Determine the (x, y) coordinate at the center of the cell enclosing the given text.  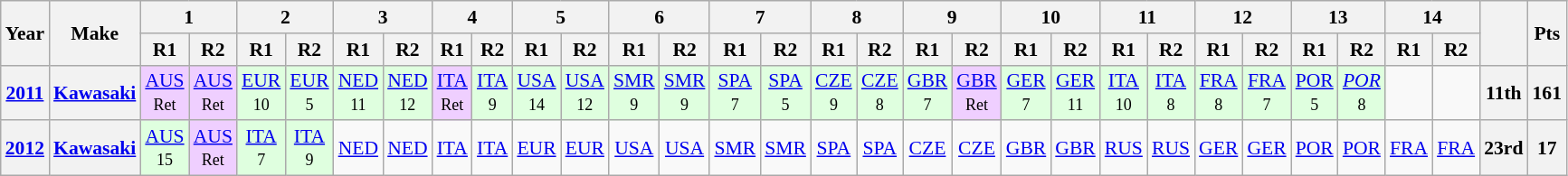
AUS15 (165, 148)
GBRRet (977, 92)
14 (1432, 17)
GER11 (1075, 92)
CZE9 (834, 92)
POR5 (1315, 92)
SPA5 (785, 92)
17 (1547, 148)
ITA10 (1124, 92)
Make (94, 32)
FRA7 (1267, 92)
10 (1051, 17)
ITA8 (1171, 92)
7 (760, 17)
11th (1504, 92)
ITARet (452, 92)
4 (472, 17)
CZE8 (879, 92)
2 (286, 17)
2012 (25, 148)
13 (1338, 17)
Pts (1547, 32)
8 (857, 17)
FRA8 (1218, 92)
2011 (25, 92)
11 (1147, 17)
SPA7 (735, 92)
161 (1547, 92)
NED11 (358, 92)
3 (384, 17)
GER7 (1026, 92)
GBR7 (928, 92)
23rd (1504, 148)
NED12 (407, 92)
USA14 (536, 92)
EUR10 (261, 92)
6 (659, 17)
12 (1243, 17)
EUR5 (309, 92)
Year (25, 32)
9 (952, 17)
5 (561, 17)
USA12 (584, 92)
ITA7 (261, 148)
1 (188, 17)
POR8 (1362, 92)
